Extract the [X, Y] coordinate from the center of the cell holding the provided text.  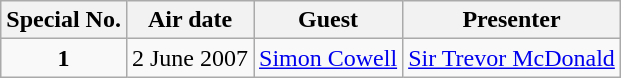
Guest [328, 20]
Air date [190, 20]
1 [64, 58]
Special No. [64, 20]
Simon Cowell [328, 58]
Sir Trevor McDonald [512, 58]
2 June 2007 [190, 58]
Presenter [512, 20]
